Extract the [X, Y] coordinate from the center of the cell holding the provided text.  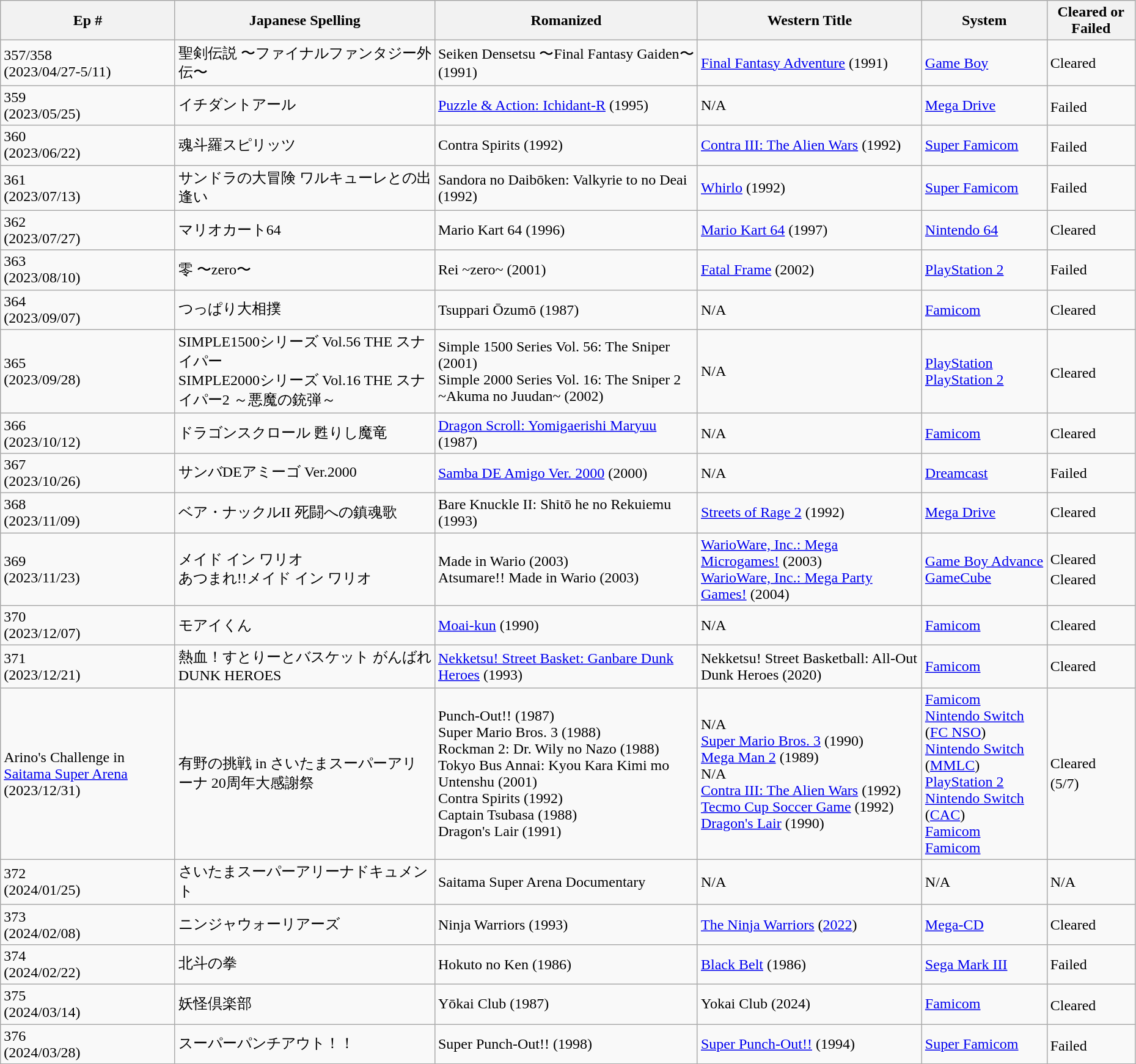
ニンジャウォーリアーズ [304, 924]
System [984, 21]
Arino's Challenge in Saitama Super Arena (2023/12/31) [88, 774]
Super Punch-Out!! (1998) [566, 1044]
Mario Kart 64 (1996) [566, 230]
Hokuto no Ken (1986) [566, 964]
Samba DE Amigo Ver. 2000 (2000) [566, 473]
374 (2024/02/22) [88, 964]
Bare Knuckle II: Shitō he no Rekuiemu (1993) [566, 512]
364 (2023/09/07) [88, 309]
北斗の拳 [304, 964]
FamicomNintendo Switch (FC NSO)Nintendo Switch (MMLC)PlayStation 2Nintendo Switch (CAC)FamicomFamicom [984, 774]
Nekketsu! Street Basket: Ganbare Dunk Heroes (1993) [566, 667]
Ninja Warriors (1993) [566, 924]
Contra Spirits (1992) [566, 145]
Streets of Rage 2 (1992) [809, 512]
373 (2024/02/08) [88, 924]
聖剣伝説 〜ファイナルファンタジー外伝〜 [304, 63]
375 (2024/03/14) [88, 1003]
Romanized [566, 21]
つっぱり大相撲 [304, 309]
368 (2023/11/09) [88, 512]
ClearedCleared [1091, 570]
マリオカート64 [304, 230]
Tsuppari Ōzumō (1987) [566, 309]
376 (2024/03/28) [88, 1044]
Ep # [88, 21]
魂斗羅スピリッツ [304, 145]
サンドラの大冒険 ワルキューレとの出逢い [304, 188]
361 (2023/07/13) [88, 188]
Contra III: The Alien Wars (1992) [809, 145]
ベア・ナックルII 死闘への鎮魂歌 [304, 512]
Nekketsu! Street Basketball: All-Out Dunk Heroes (2020) [809, 667]
妖怪倶楽部 [304, 1003]
モアイくん [304, 626]
Whirlo (1992) [809, 188]
357/358(2023/04/27-5/11) [88, 63]
Game Boy [984, 63]
Rei ~zero~ (2001) [566, 270]
Cleared(5/7) [1091, 774]
ドラゴンスクロール 甦りし魔竜 [304, 433]
Mega-CD [984, 924]
Dragon Scroll: Yomigaerishi Maryuu (1987) [566, 433]
Sega Mark III [984, 964]
Dreamcast [984, 473]
Western Title [809, 21]
PlayStation 2 [984, 270]
WarioWare, Inc.: Mega Microgames! (2003)WarioWare, Inc.: Mega Party Games! (2004) [809, 570]
PlayStationPlayStation 2 [984, 372]
零 〜zero〜 [304, 270]
N/ASuper Mario Bros. 3 (1990)Mega Man 2 (1989)N/AContra III: The Alien Wars (1992)Tecmo Cup Soccer Game (1992)Dragon's Lair (1990) [809, 774]
Seiken Densetsu 〜Final Fantasy Gaiden〜 (1991) [566, 63]
Puzzle & Action: Ichidant-R (1995) [566, 105]
The Ninja Warriors (2022) [809, 924]
メイド イン ワリオあつまれ!!メイド イン ワリオ [304, 570]
サンバDEアミーゴ Ver.2000 [304, 473]
360(2023/06/22) [88, 145]
Fatal Frame (2002) [809, 270]
イチダントアール [304, 105]
369 (2023/11/23) [88, 570]
Final Fantasy Adventure (1991) [809, 63]
Yokai Club (2024) [809, 1003]
SIMPLE1500シリーズ Vol.56 THE スナイパーSIMPLE2000シリーズ Vol.16 THE スナイパー2 ～悪魔の銃弾～ [304, 372]
Cleared or Failed [1091, 21]
372 (2024/01/25) [88, 882]
Made in Wario (2003)Atsumare!! Made in Wario (2003) [566, 570]
Black Belt (1986) [809, 964]
367 (2023/10/26) [88, 473]
Game Boy AdvanceGameCube [984, 570]
Japanese Spelling [304, 21]
Yōkai Club (1987) [566, 1003]
Mario Kart 64 (1997) [809, 230]
スーパーパンチアウト！！ [304, 1044]
Simple 1500 Series Vol. 56: The Sniper (2001)Simple 2000 Series Vol. 16: The Sniper 2 ~Akuma no Juudan~ (2002) [566, 372]
Sandora no Daibōken: Valkyrie to no Deai (1992) [566, 188]
362 (2023/07/27) [88, 230]
Super Punch-Out!! (1994) [809, 1044]
有野の挑戦 in さいたまスーパーアリーナ 20周年大感謝祭 [304, 774]
371 (2023/12/21) [88, 667]
Saitama Super Arena Documentary [566, 882]
Nintendo 64 [984, 230]
さいたまスーパーアリーナドキュメント [304, 882]
熱血！すとりーとバスケット がんばれ DUNK HEROES [304, 667]
365 (2023/09/28) [88, 372]
363 (2023/08/10) [88, 270]
Moai-kun (1990) [566, 626]
366 (2023/10/12) [88, 433]
359(2023/05/25) [88, 105]
370 (2023/12/07) [88, 626]
